Scan for the cell matching the given text and deliver its (X, Y) coordinate at center. 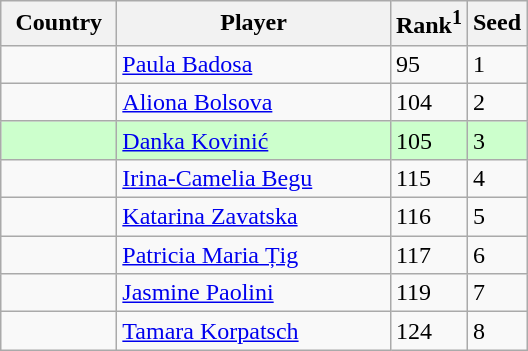
Player (254, 24)
3 (496, 140)
Patricia Maria Țig (254, 255)
7 (496, 293)
119 (428, 293)
Irina-Camelia Begu (254, 178)
Country (59, 24)
Rank1 (428, 24)
Tamara Korpatsch (254, 331)
104 (428, 102)
Danka Kovinić (254, 140)
95 (428, 64)
115 (428, 178)
5 (496, 217)
124 (428, 331)
105 (428, 140)
1 (496, 64)
Seed (496, 24)
8 (496, 331)
2 (496, 102)
Jasmine Paolini (254, 293)
4 (496, 178)
116 (428, 217)
Katarina Zavatska (254, 217)
117 (428, 255)
Paula Badosa (254, 64)
6 (496, 255)
Aliona Bolsova (254, 102)
